Pinpoint the cell where the given text exists, returning its (X, Y) midpoint coordinate. 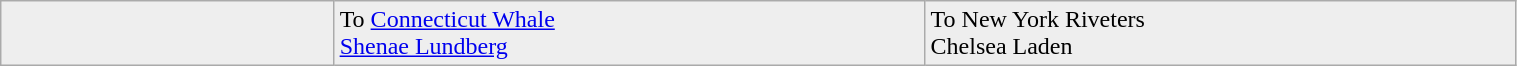
To Connecticut WhaleShenae Lundberg (630, 34)
To New York RivetersChelsea Laden (1220, 34)
